From the cell containing the given text, extract its center point as (x, y) coordinate. 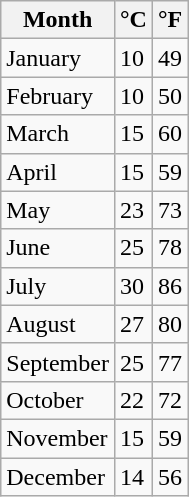
Month (58, 20)
May (58, 210)
77 (170, 362)
February (58, 96)
78 (170, 248)
14 (133, 477)
August (58, 324)
January (58, 58)
July (58, 286)
March (58, 134)
°F (170, 20)
49 (170, 58)
30 (133, 286)
°C (133, 20)
73 (170, 210)
September (58, 362)
56 (170, 477)
April (58, 172)
December (58, 477)
June (58, 248)
22 (133, 400)
23 (133, 210)
86 (170, 286)
October (58, 400)
27 (133, 324)
72 (170, 400)
November (58, 438)
50 (170, 96)
80 (170, 324)
60 (170, 134)
